Locate the cell with the specified text and output its (x, y) center coordinate. 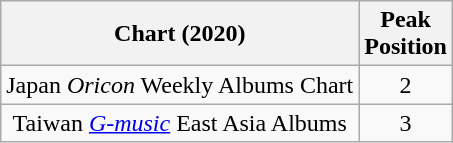
Taiwan G-music East Asia Albums (180, 123)
2 (406, 85)
Japan Oricon Weekly Albums Chart (180, 85)
PeakPosition (406, 34)
Chart (2020) (180, 34)
3 (406, 123)
